Return (X, Y) of the center of cell containing provided text 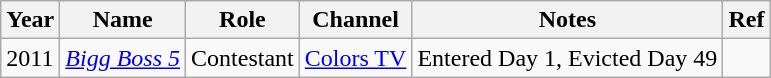
Ref (746, 20)
Channel (356, 20)
Notes (568, 20)
Name (123, 20)
2011 (30, 58)
Contestant (243, 58)
Year (30, 20)
Role (243, 20)
Colors TV (356, 58)
Entered Day 1, Evicted Day 49 (568, 58)
Bigg Boss 5 (123, 58)
